Search for the cell housing the specified text and yield its (X, Y) center coordinate. 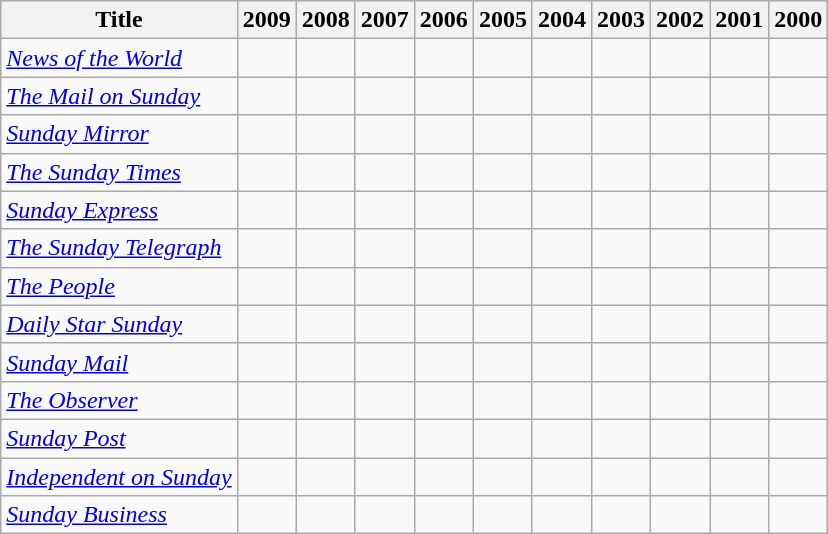
Sunday Business (119, 515)
2000 (798, 20)
News of the World (119, 58)
2008 (326, 20)
2003 (620, 20)
The Sunday Times (119, 172)
Sunday Express (119, 210)
2004 (562, 20)
Sunday Mail (119, 362)
The People (119, 286)
2001 (740, 20)
2002 (680, 20)
Title (119, 20)
2006 (444, 20)
Independent on Sunday (119, 477)
Daily Star Sunday (119, 324)
The Mail on Sunday (119, 96)
Sunday Post (119, 438)
The Sunday Telegraph (119, 248)
Sunday Mirror (119, 134)
2007 (384, 20)
2005 (502, 20)
2009 (266, 20)
The Observer (119, 400)
